Detect which cell encompasses the target text, then output its (X, Y) center coordinate. 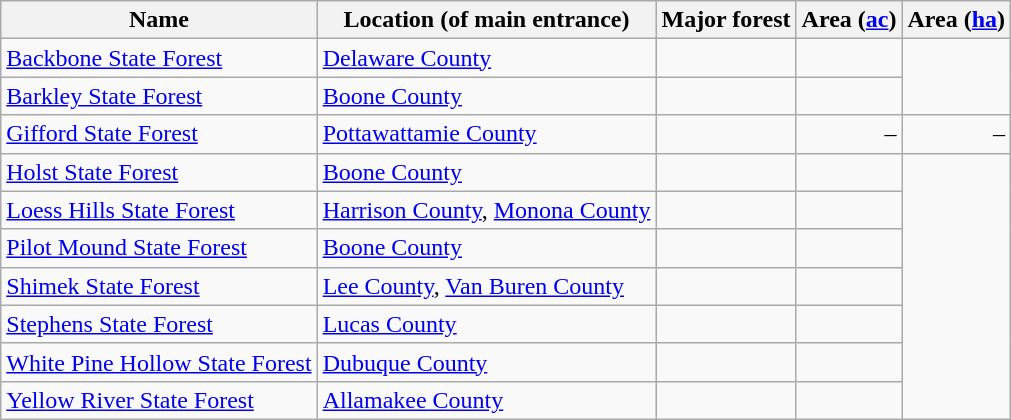
Area (ac) (849, 20)
Allamakee County (486, 400)
Stephens State Forest (159, 324)
Area (ha) (956, 20)
Loess Hills State Forest (159, 210)
Barkley State Forest (159, 96)
Gifford State Forest (159, 134)
Name (159, 20)
Delaware County (486, 58)
Major forest (726, 20)
Dubuque County (486, 362)
Shimek State Forest (159, 286)
Holst State Forest (159, 172)
Harrison County, Monona County (486, 210)
Backbone State Forest (159, 58)
Lee County, Van Buren County (486, 286)
Lucas County (486, 324)
Location (of main entrance) (486, 20)
Pilot Mound State Forest (159, 248)
White Pine Hollow State Forest (159, 362)
Yellow River State Forest (159, 400)
Pottawattamie County (486, 134)
